Provide the (x, y) coordinate of the cell's center where the given text is located.  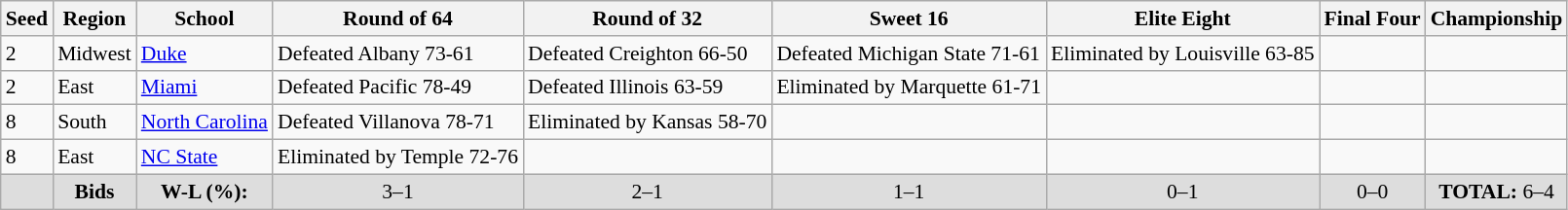
Midwest (94, 53)
Defeated Illinois 63-59 (647, 87)
Seed (27, 18)
2–1 (647, 192)
0–1 (1182, 192)
W-L (%): (205, 192)
TOTAL: 6–4 (1497, 192)
Sweet 16 (909, 18)
Defeated Michigan State 71-61 (909, 53)
Defeated Villanova 78-71 (397, 122)
Eliminated by Marquette 61-71 (909, 87)
Duke (205, 53)
South (94, 122)
Defeated Pacific 78-49 (397, 87)
Elite Eight (1182, 18)
Final Four (1373, 18)
Round of 32 (647, 18)
3–1 (397, 192)
Bids (94, 192)
Defeated Creighton 66-50 (647, 53)
North Carolina (205, 122)
Eliminated by Louisville 63-85 (1182, 53)
Defeated Albany 73-61 (397, 53)
School (205, 18)
Round of 64 (397, 18)
Championship (1497, 18)
Eliminated by Kansas 58-70 (647, 122)
Region (94, 18)
1–1 (909, 192)
0–0 (1373, 192)
Eliminated by Temple 72-76 (397, 157)
NC State (205, 157)
Miami (205, 87)
